Return (X, Y) of the center of cell containing provided text 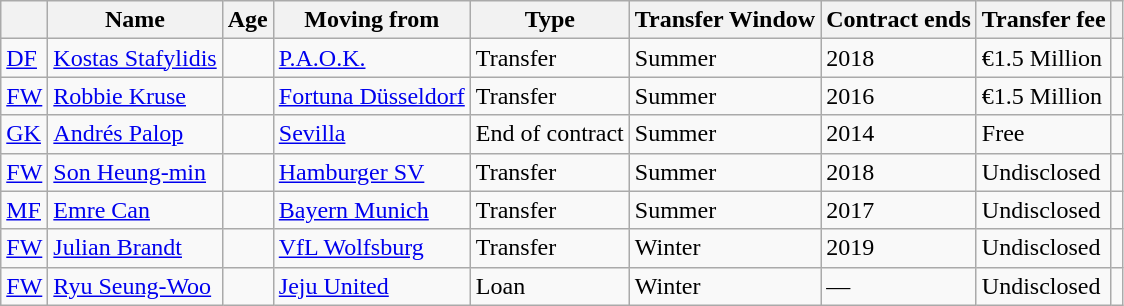
Emre Can (135, 210)
2014 (899, 134)
Jeju United (372, 286)
Type (550, 20)
Contract ends (899, 20)
GK (24, 134)
Hamburger SV (372, 172)
Transfer Window (724, 20)
2019 (899, 248)
Free (1044, 134)
Transfer fee (1044, 20)
Son Heung-min (135, 172)
Kostas Stafylidis (135, 58)
Ryu Seung-Woo (135, 286)
Age (248, 20)
2017 (899, 210)
P.A.O.K. (372, 58)
Andrés Palop (135, 134)
Name (135, 20)
DF (24, 58)
Sevilla (372, 134)
Robbie Kruse (135, 96)
Loan (550, 286)
2016 (899, 96)
— (899, 286)
End of contract (550, 134)
Moving from (372, 20)
Fortuna Düsseldorf (372, 96)
MF (24, 210)
Julian Brandt (135, 248)
VfL Wolfsburg (372, 248)
Bayern Munich (372, 210)
